Scan for the cell matching the given text and deliver its [x, y] coordinate at center. 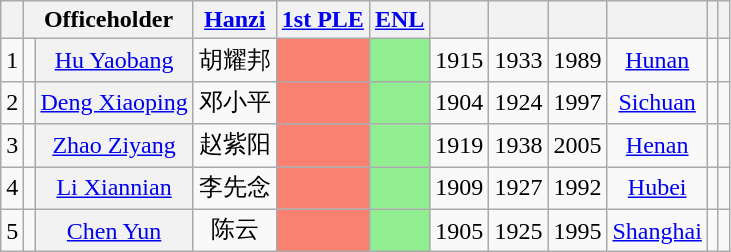
1927 [518, 188]
Hubei [657, 188]
1915 [460, 60]
4 [12, 188]
Hanzi [234, 20]
Officeholder [108, 20]
1938 [518, 146]
1919 [460, 146]
Zhao Ziyang [114, 146]
Shanghai [657, 230]
1997 [578, 102]
Hu Yaobang [114, 60]
赵紫阳 [234, 146]
Li Xiannian [114, 188]
Chen Yun [114, 230]
Sichuan [657, 102]
ENL [399, 20]
5 [12, 230]
1904 [460, 102]
1 [12, 60]
陈云 [234, 230]
1992 [578, 188]
Deng Xiaoping [114, 102]
1924 [518, 102]
邓小平 [234, 102]
Henan [657, 146]
胡耀邦 [234, 60]
1909 [460, 188]
1905 [460, 230]
1989 [578, 60]
3 [12, 146]
Hunan [657, 60]
2005 [578, 146]
1925 [518, 230]
2 [12, 102]
1995 [578, 230]
1st PLE [322, 20]
李先念 [234, 188]
1933 [518, 60]
